Locate the cell with the specified text and output its [X, Y] center coordinate. 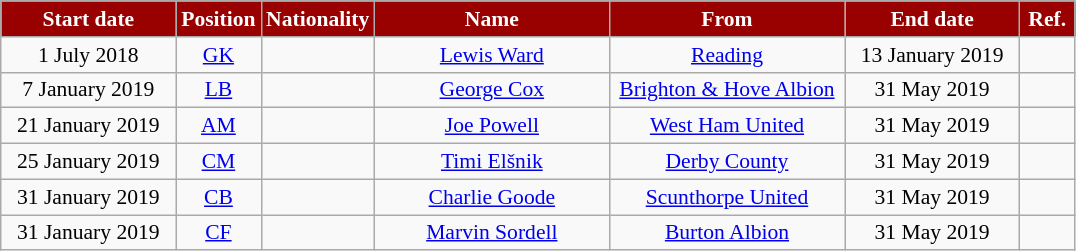
CB [218, 197]
Scunthorpe United [726, 197]
AM [218, 126]
21 January 2019 [88, 126]
25 January 2019 [88, 162]
CF [218, 233]
Name [492, 19]
George Cox [492, 90]
Marvin Sordell [492, 233]
From [726, 19]
Start date [88, 19]
Charlie Goode [492, 197]
West Ham United [726, 126]
Joe Powell [492, 126]
End date [932, 19]
Derby County [726, 162]
LB [218, 90]
Burton Albion [726, 233]
Nationality [318, 19]
Lewis Ward [492, 55]
Brighton & Hove Albion [726, 90]
Position [218, 19]
Timi Elšnik [492, 162]
GK [218, 55]
Reading [726, 55]
7 January 2019 [88, 90]
13 January 2019 [932, 55]
1 July 2018 [88, 55]
CM [218, 162]
Ref. [1048, 19]
